Determine the [X, Y] coordinate at the center of the cell enclosing the given text.  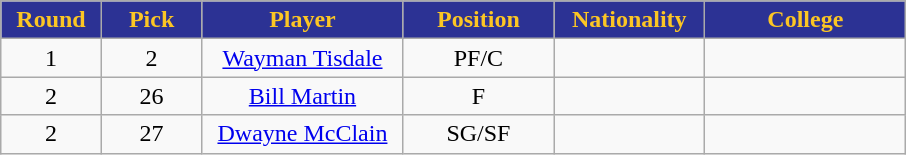
Bill Martin [302, 96]
Nationality [630, 20]
Player [302, 20]
PF/C [478, 58]
SG/SF [478, 134]
College [806, 20]
Round [52, 20]
27 [152, 134]
Dwayne McClain [302, 134]
1 [52, 58]
Position [478, 20]
F [478, 96]
26 [152, 96]
Pick [152, 20]
Wayman Tisdale [302, 58]
